Capture the cell that displays the provided text and extract its [X, Y] central coordinate. 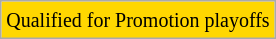
Qualified for Promotion playoffs [138, 20]
